Scan for the cell matching the given text and deliver its (x, y) coordinate at center. 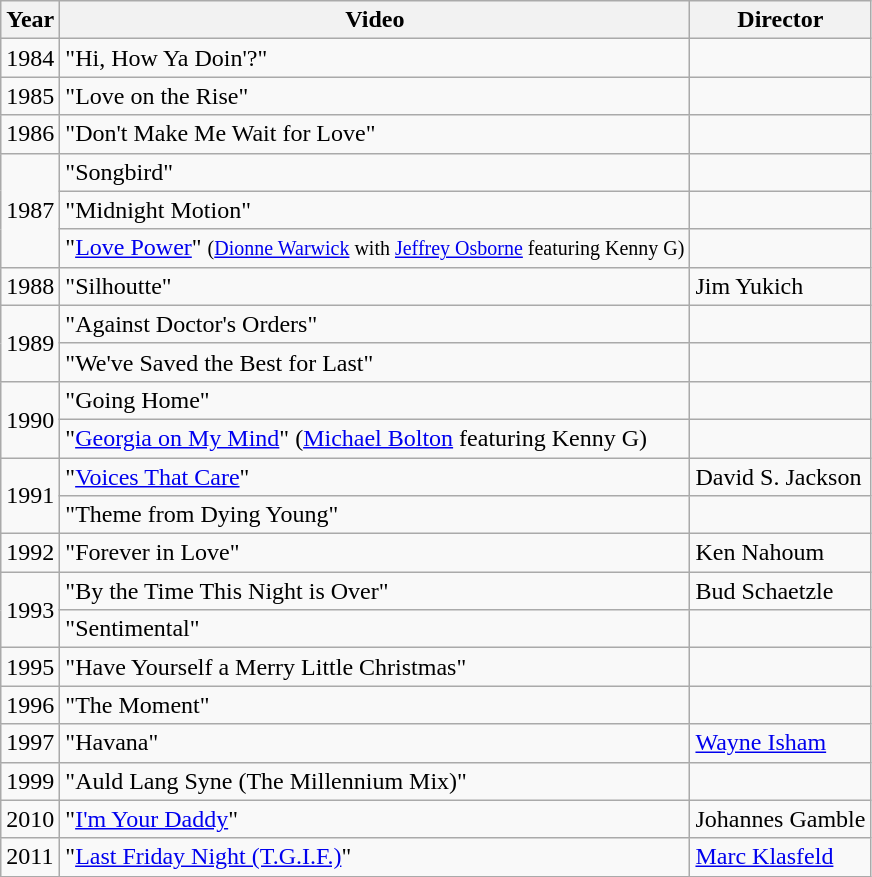
Year (30, 20)
1984 (30, 58)
1988 (30, 286)
1986 (30, 134)
"Theme from Dying Young" (375, 515)
Director (780, 20)
1996 (30, 705)
"Silhoutte" (375, 286)
"Don't Make Me Wait for Love" (375, 134)
Johannes Gamble (780, 819)
"Last Friday Night (T.G.I.F.)" (375, 857)
"Love on the Rise" (375, 96)
"Sentimental" (375, 629)
"By the Time This Night is Over" (375, 591)
David S. Jackson (780, 477)
"We've Saved the Best for Last" (375, 362)
2010 (30, 819)
1997 (30, 743)
"Auld Lang Syne (The Millennium Mix)" (375, 781)
"Havana" (375, 743)
Wayne Isham (780, 743)
1995 (30, 667)
"Love Power" (Dionne Warwick with Jeffrey Osborne featuring Kenny G) (375, 248)
1987 (30, 210)
1990 (30, 419)
"Forever in Love" (375, 553)
"Songbird" (375, 172)
Marc Klasfeld (780, 857)
2011 (30, 857)
"Voices That Care" (375, 477)
"Georgia on My Mind" (Michael Bolton featuring Kenny G) (375, 438)
"Going Home" (375, 400)
"The Moment" (375, 705)
1991 (30, 496)
"Have Yourself a Merry Little Christmas" (375, 667)
Bud Schaetzle (780, 591)
1985 (30, 96)
"Against Doctor's Orders" (375, 324)
1993 (30, 610)
"Midnight Motion" (375, 210)
1989 (30, 343)
1992 (30, 553)
"I'm Your Daddy" (375, 819)
Video (375, 20)
Ken Nahoum (780, 553)
1999 (30, 781)
Jim Yukich (780, 286)
"Hi, How Ya Doin'?" (375, 58)
